Find where the given text appears and provide that cell's center as (X, Y) coordinate. 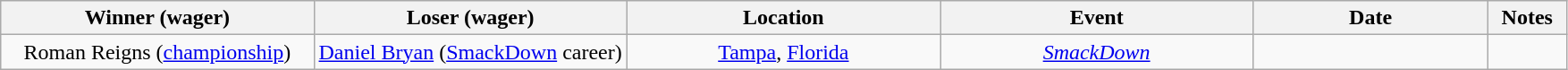
Tampa, Florida (783, 52)
Roman Reigns (championship) (157, 52)
Winner (wager) (157, 18)
Event (1097, 18)
SmackDown (1097, 52)
Loser (wager) (470, 18)
Daniel Bryan (SmackDown career) (470, 52)
Date (1371, 18)
Notes (1527, 18)
Location (783, 18)
